Output the [X, Y] coordinate of the center of the cell containing the given text.  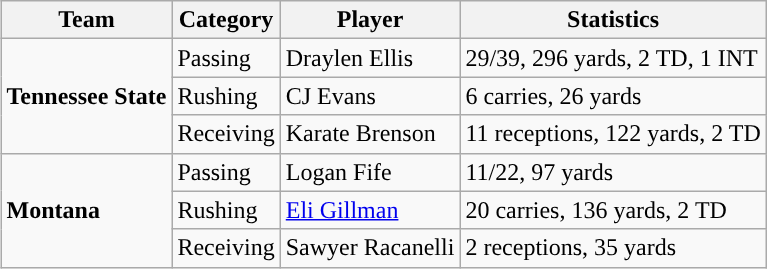
Tennessee State [86, 96]
29/39, 296 yards, 2 TD, 1 INT [613, 58]
Logan Fife [370, 172]
Draylen Ellis [370, 58]
6 carries, 26 yards [613, 96]
2 receptions, 35 yards [613, 248]
Eli Gillman [370, 210]
11 receptions, 122 yards, 2 TD [613, 134]
CJ Evans [370, 96]
Statistics [613, 20]
20 carries, 136 yards, 2 TD [613, 210]
Sawyer Racanelli [370, 248]
Category [226, 20]
Team [86, 20]
Montana [86, 210]
Karate Brenson [370, 134]
11/22, 97 yards [613, 172]
Player [370, 20]
